Pinpoint the cell where the given text exists, returning its (X, Y) midpoint coordinate. 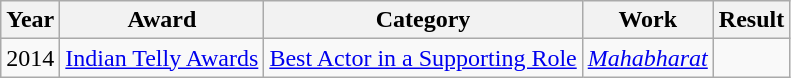
Category (423, 20)
Mahabharat (648, 58)
Result (751, 20)
Best Actor in a Supporting Role (423, 58)
Award (162, 20)
Work (648, 20)
Indian Telly Awards (162, 58)
Year (30, 20)
2014 (30, 58)
